Capture the cell that displays the provided text and extract its (x, y) central coordinate. 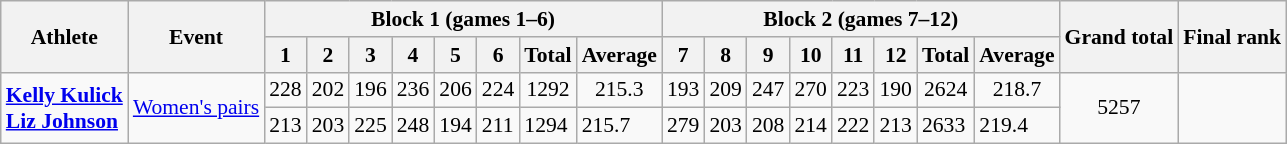
6 (498, 55)
247 (768, 90)
225 (370, 126)
Block 1 (games 1–6) (463, 19)
279 (684, 126)
214 (810, 126)
9 (768, 55)
7 (684, 55)
Event (196, 36)
248 (414, 126)
8 (726, 55)
236 (414, 90)
Women's pairs (196, 108)
1 (286, 55)
Grand total (1120, 36)
Athlete (64, 36)
206 (456, 90)
208 (768, 126)
196 (370, 90)
270 (810, 90)
Final rank (1232, 36)
1292 (548, 90)
2 (328, 55)
218.7 (1016, 90)
4 (414, 55)
222 (854, 126)
202 (328, 90)
1294 (548, 126)
Kelly Kulick Liz Johnson (64, 108)
Block 2 (games 7–12) (861, 19)
215.3 (620, 90)
211 (498, 126)
223 (854, 90)
12 (896, 55)
3 (370, 55)
2633 (946, 126)
10 (810, 55)
193 (684, 90)
215.7 (620, 126)
228 (286, 90)
224 (498, 90)
209 (726, 90)
190 (896, 90)
5257 (1120, 108)
194 (456, 126)
5 (456, 55)
219.4 (1016, 126)
2624 (946, 90)
11 (854, 55)
